Scan for the cell matching the given text and deliver its [x, y] coordinate at center. 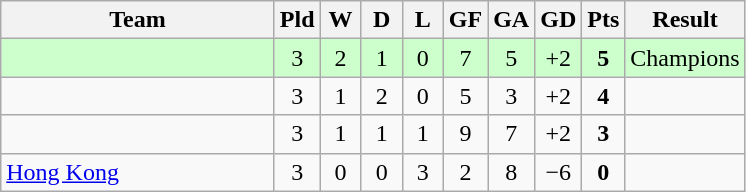
GD [558, 20]
GA [512, 20]
Team [138, 20]
Result [685, 20]
D [382, 20]
−6 [558, 172]
Champions [685, 58]
L [422, 20]
W [340, 20]
Hong Kong [138, 172]
Pld [297, 20]
4 [604, 96]
GF [465, 20]
8 [512, 172]
9 [465, 134]
Pts [604, 20]
